Locate the cell with the specified text and output its (x, y) center coordinate. 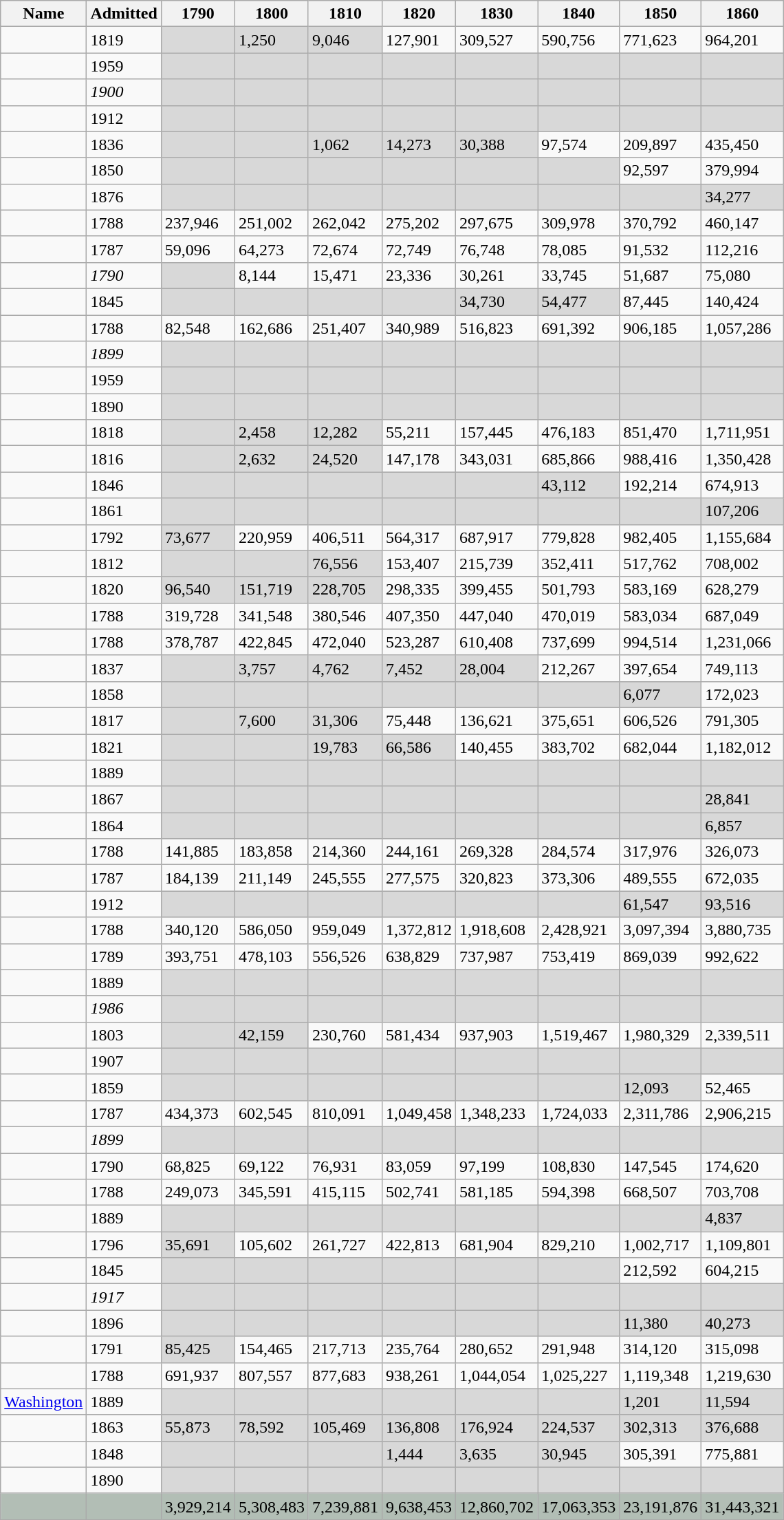
23,336 (418, 275)
1,109,801 (743, 1245)
687,049 (743, 616)
1,155,684 (743, 537)
30,388 (497, 144)
Washington (44, 1402)
317,976 (660, 852)
737,699 (579, 642)
1848 (124, 1454)
76,748 (497, 249)
586,050 (271, 930)
12,093 (660, 1087)
212,592 (660, 1271)
105,469 (345, 1428)
1,350,428 (743, 459)
1800 (271, 14)
628,279 (743, 590)
590,756 (579, 40)
97,574 (579, 144)
15,471 (345, 275)
326,073 (743, 852)
1819 (124, 40)
320,823 (497, 878)
380,546 (345, 616)
779,828 (579, 537)
775,881 (743, 1454)
1846 (124, 485)
298,335 (418, 590)
523,287 (418, 642)
685,866 (579, 459)
906,185 (660, 328)
64,273 (271, 249)
638,829 (418, 956)
127,901 (418, 40)
78,592 (271, 1428)
341,548 (271, 616)
406,511 (345, 537)
807,557 (271, 1376)
83,059 (418, 1166)
30,261 (497, 275)
12,282 (345, 433)
2,311,786 (660, 1113)
749,113 (743, 668)
3,929,214 (198, 1506)
1818 (124, 433)
309,527 (497, 40)
1986 (124, 1009)
237,946 (198, 223)
68,825 (198, 1166)
687,917 (497, 537)
140,455 (497, 747)
33,745 (579, 275)
54,477 (579, 301)
269,328 (497, 852)
422,813 (418, 1245)
1900 (124, 92)
76,556 (345, 564)
1,201 (660, 1402)
162,686 (271, 328)
1816 (124, 459)
1896 (124, 1323)
501,793 (579, 590)
556,526 (345, 956)
672,035 (743, 878)
345,591 (271, 1192)
61,547 (660, 904)
2,428,921 (579, 930)
136,621 (497, 720)
340,120 (198, 930)
43,112 (579, 485)
674,913 (743, 485)
69,122 (271, 1166)
378,787 (198, 642)
72,749 (418, 249)
397,654 (660, 668)
6,077 (660, 694)
1,711,951 (743, 433)
72,674 (345, 249)
988,416 (660, 459)
370,792 (660, 223)
869,039 (660, 956)
602,545 (271, 1113)
393,751 (198, 956)
96,540 (198, 590)
184,139 (198, 878)
682,044 (660, 747)
383,702 (579, 747)
1792 (124, 537)
1,057,286 (743, 328)
217,713 (345, 1349)
211,149 (271, 878)
153,407 (418, 564)
183,858 (271, 852)
309,978 (579, 223)
1861 (124, 511)
76,931 (345, 1166)
379,994 (743, 171)
1,002,717 (660, 1245)
1791 (124, 1349)
34,730 (497, 301)
107,206 (743, 511)
314,120 (660, 1349)
24,520 (345, 459)
691,392 (579, 328)
209,897 (660, 144)
1907 (124, 1061)
251,002 (271, 223)
1860 (743, 14)
399,455 (497, 590)
472,040 (345, 642)
244,161 (418, 852)
352,411 (579, 564)
3,097,394 (660, 930)
105,602 (271, 1245)
1796 (124, 1245)
708,002 (743, 564)
31,306 (345, 720)
1,231,066 (743, 642)
959,049 (345, 930)
78,085 (579, 249)
422,845 (271, 642)
297,675 (497, 223)
564,317 (418, 537)
1,182,012 (743, 747)
82,548 (198, 328)
376,688 (743, 1428)
610,408 (497, 642)
6,857 (743, 826)
851,470 (660, 433)
1,049,458 (418, 1113)
4,762 (345, 668)
681,904 (497, 1245)
343,031 (497, 459)
516,823 (497, 328)
4,837 (743, 1219)
606,526 (660, 720)
214,360 (345, 852)
7,452 (418, 668)
235,764 (418, 1349)
1837 (124, 668)
877,683 (345, 1376)
251,407 (345, 328)
3,635 (497, 1454)
1864 (124, 826)
212,267 (579, 668)
91,532 (660, 249)
1,062 (345, 144)
51,687 (660, 275)
140,424 (743, 301)
245,555 (345, 878)
261,727 (345, 1245)
7,600 (271, 720)
1,519,467 (579, 1035)
40,273 (743, 1323)
1812 (124, 564)
1803 (124, 1035)
1863 (124, 1428)
66,586 (418, 747)
1810 (345, 14)
373,306 (579, 878)
28,841 (743, 800)
97,199 (497, 1166)
407,350 (418, 616)
14,273 (418, 144)
447,040 (497, 616)
291,948 (579, 1349)
771,623 (660, 40)
489,555 (660, 878)
42,159 (271, 1035)
319,728 (198, 616)
Name (44, 14)
594,398 (579, 1192)
34,277 (743, 197)
17,063,353 (579, 1506)
7,239,881 (345, 1506)
5,308,483 (271, 1506)
1,918,608 (497, 930)
1,444 (418, 1454)
1821 (124, 747)
157,445 (497, 433)
52,465 (743, 1087)
3,880,735 (743, 930)
75,080 (743, 275)
964,201 (743, 40)
228,705 (345, 590)
937,903 (497, 1035)
75,448 (418, 720)
92,597 (660, 171)
59,096 (198, 249)
35,691 (198, 1245)
1817 (124, 720)
28,004 (497, 668)
1867 (124, 800)
85,425 (198, 1349)
8,144 (271, 275)
1,025,227 (579, 1376)
1,980,329 (660, 1035)
93,516 (743, 904)
11,380 (660, 1323)
176,924 (497, 1428)
9,638,453 (418, 1506)
1,119,348 (660, 1376)
315,098 (743, 1349)
1876 (124, 197)
192,214 (660, 485)
3,757 (271, 668)
1,044,054 (497, 1376)
23,191,876 (660, 1506)
434,373 (198, 1113)
112,216 (743, 249)
141,885 (198, 852)
992,622 (743, 956)
2,906,215 (743, 1113)
30,945 (579, 1454)
583,034 (660, 616)
154,465 (271, 1349)
994,514 (660, 642)
305,391 (660, 1454)
224,537 (579, 1428)
435,450 (743, 144)
691,937 (198, 1376)
1,219,630 (743, 1376)
87,445 (660, 301)
517,762 (660, 564)
1,372,812 (418, 930)
147,545 (660, 1166)
174,620 (743, 1166)
703,708 (743, 1192)
2,458 (271, 433)
791,305 (743, 720)
147,178 (418, 459)
753,419 (579, 956)
55,211 (418, 433)
11,594 (743, 1402)
2,339,511 (743, 1035)
262,042 (345, 223)
275,202 (418, 223)
Admitted (124, 14)
2,632 (271, 459)
55,873 (198, 1428)
1,724,033 (579, 1113)
737,987 (497, 956)
280,652 (497, 1349)
581,185 (497, 1192)
583,169 (660, 590)
73,677 (198, 537)
136,808 (418, 1428)
668,507 (660, 1192)
172,023 (743, 694)
415,115 (345, 1192)
9,046 (345, 40)
302,313 (660, 1428)
478,103 (271, 956)
1917 (124, 1297)
1836 (124, 144)
460,147 (743, 223)
604,215 (743, 1271)
108,830 (579, 1166)
1858 (124, 694)
220,959 (271, 537)
284,574 (579, 852)
230,760 (345, 1035)
810,091 (345, 1113)
151,719 (271, 590)
581,434 (418, 1035)
215,739 (497, 564)
340,989 (418, 328)
1830 (497, 14)
1859 (124, 1087)
470,019 (579, 616)
938,261 (418, 1376)
476,183 (579, 433)
829,210 (579, 1245)
1789 (124, 956)
249,073 (198, 1192)
982,405 (660, 537)
1,250 (271, 40)
1,348,233 (497, 1113)
31,443,321 (743, 1506)
12,860,702 (497, 1506)
19,783 (345, 747)
375,651 (579, 720)
277,575 (418, 878)
502,741 (418, 1192)
1840 (579, 14)
